Return (X, Y) of the center of cell containing provided text 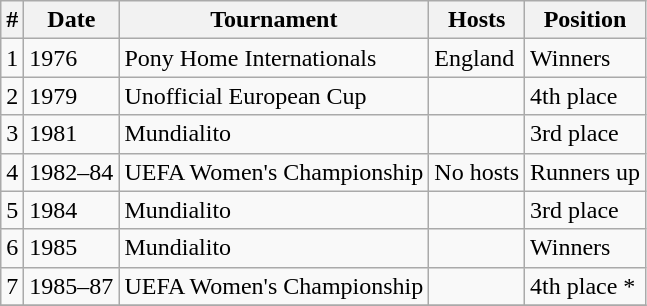
4 (12, 172)
Position (586, 20)
1984 (72, 210)
1985–87 (72, 286)
1976 (72, 58)
No hosts (477, 172)
1981 (72, 134)
2 (12, 96)
Hosts (477, 20)
Runners up (586, 172)
1985 (72, 248)
# (12, 20)
England (477, 58)
Date (72, 20)
7 (12, 286)
1982–84 (72, 172)
5 (12, 210)
6 (12, 248)
3 (12, 134)
4th place (586, 96)
1 (12, 58)
Tournament (274, 20)
1979 (72, 96)
Unofficial European Cup (274, 96)
Pony Home Internationals (274, 58)
4th place * (586, 286)
